Locate the cell with the specified text and output its (x, y) center coordinate. 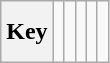
Key (27, 32)
